Scan for the cell matching the given text and deliver its [X, Y] coordinate at center. 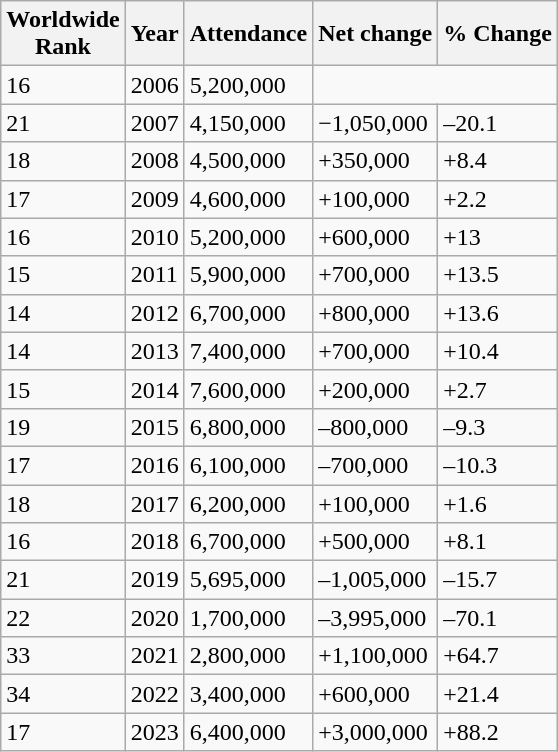
22 [63, 618]
33 [63, 656]
2016 [154, 465]
–20.1 [498, 123]
+64.7 [498, 656]
+1.6 [498, 503]
Net change [376, 34]
2007 [154, 123]
+13.6 [498, 313]
2020 [154, 618]
+10.4 [498, 351]
Year [154, 34]
+13.5 [498, 275]
+8.4 [498, 161]
2021 [154, 656]
2023 [154, 732]
4,150,000 [248, 123]
−1,050,000 [376, 123]
2013 [154, 351]
+500,000 [376, 542]
2012 [154, 313]
+21.4 [498, 694]
–1,005,000 [376, 580]
2010 [154, 237]
+3,000,000 [376, 732]
5,695,000 [248, 580]
+13 [498, 237]
2017 [154, 503]
2018 [154, 542]
4,500,000 [248, 161]
–10.3 [498, 465]
2015 [154, 427]
+2.2 [498, 199]
+800,000 [376, 313]
2008 [154, 161]
4,600,000 [248, 199]
2011 [154, 275]
6,100,000 [248, 465]
2009 [154, 199]
% Change [498, 34]
2014 [154, 389]
–9.3 [498, 427]
5,900,000 [248, 275]
34 [63, 694]
+350,000 [376, 161]
+200,000 [376, 389]
6,400,000 [248, 732]
2006 [154, 85]
–700,000 [376, 465]
2022 [154, 694]
+2.7 [498, 389]
7,600,000 [248, 389]
19 [63, 427]
Attendance [248, 34]
+1,100,000 [376, 656]
+88.2 [498, 732]
–15.7 [498, 580]
–3,995,000 [376, 618]
7,400,000 [248, 351]
3,400,000 [248, 694]
6,200,000 [248, 503]
2019 [154, 580]
2,800,000 [248, 656]
1,700,000 [248, 618]
–70.1 [498, 618]
+8.1 [498, 542]
6,800,000 [248, 427]
WorldwideRank [63, 34]
–800,000 [376, 427]
